Output the [X, Y] coordinate of the center of the cell containing the given text.  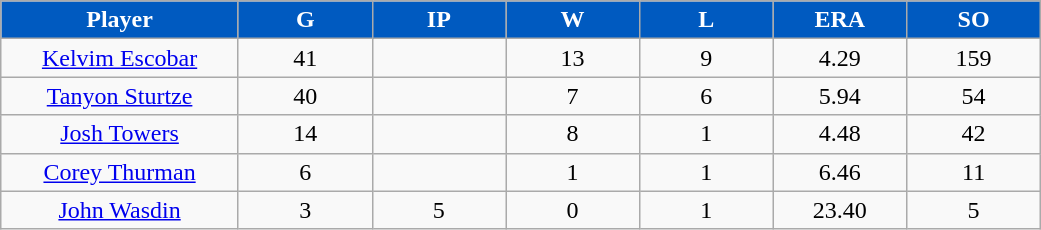
11 [974, 172]
4.29 [840, 58]
L [706, 20]
ERA [840, 20]
Josh Towers [120, 134]
G [305, 20]
42 [974, 134]
7 [573, 96]
23.40 [840, 210]
John Wasdin [120, 210]
40 [305, 96]
8 [573, 134]
13 [573, 58]
6.46 [840, 172]
SO [974, 20]
Tanyon Sturtze [120, 96]
41 [305, 58]
IP [439, 20]
W [573, 20]
159 [974, 58]
0 [573, 210]
14 [305, 134]
4.48 [840, 134]
Kelvim Escobar [120, 58]
5.94 [840, 96]
Player [120, 20]
54 [974, 96]
Corey Thurman [120, 172]
3 [305, 210]
9 [706, 58]
